For the text-containing cell, return its midpoint in (x, y) coordinate format. 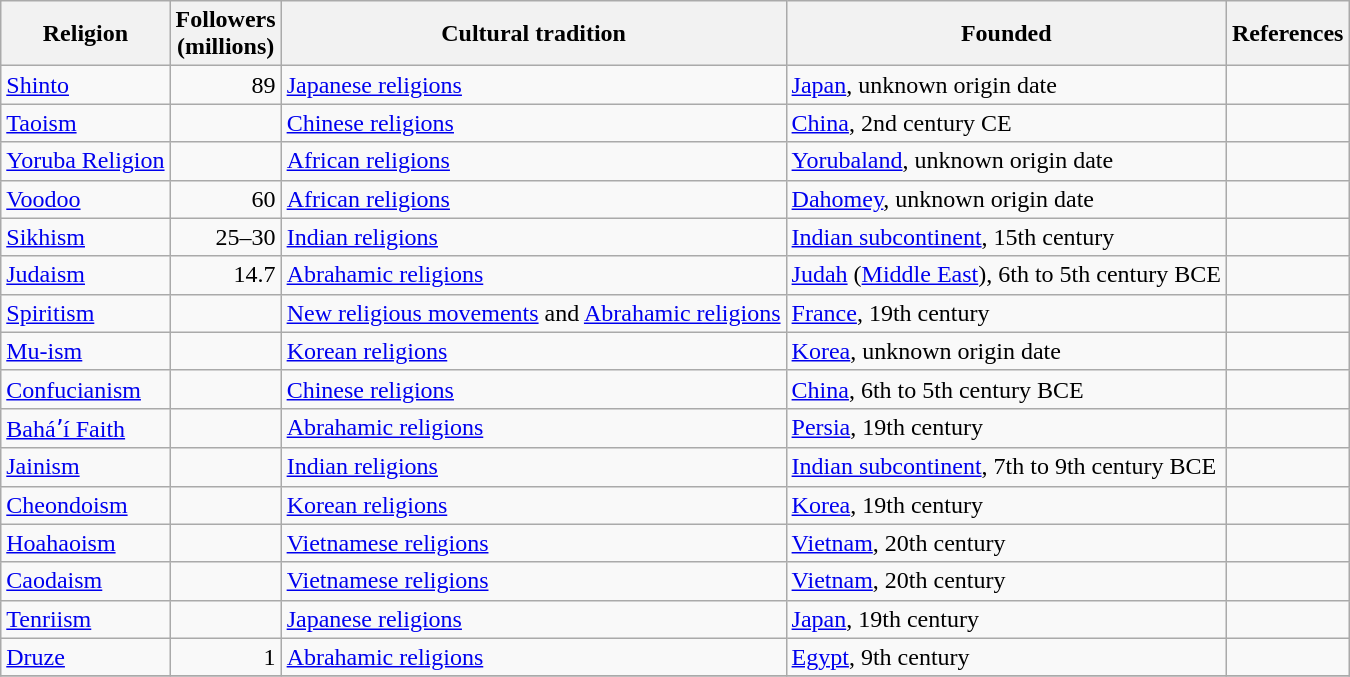
Caodaism (86, 581)
Judah (Middle East), 6th to 5th century BCE (1006, 275)
Founded (1006, 34)
Egypt, 9th century (1006, 657)
Cultural tradition (534, 34)
Followers (millions) (226, 34)
Japan, unknown origin date (1006, 85)
References (1288, 34)
New religious movements and Abrahamic religions (534, 313)
Hoahaoism (86, 543)
Taoism (86, 123)
Shinto (86, 85)
France, 19th century (1006, 313)
Indian subcontinent, 7th to 9th century BCE (1006, 467)
89 (226, 85)
25–30 (226, 237)
Druze (86, 657)
14.7 (226, 275)
China, 6th to 5th century BCE (1006, 389)
Voodoo (86, 199)
Judaism (86, 275)
Korea, unknown origin date (1006, 351)
Indian subcontinent, 15th century (1006, 237)
Spiritism (86, 313)
Persia, 19th century (1006, 428)
Jainism (86, 467)
Tenriism (86, 619)
Confucianism (86, 389)
Yoruba Religion (86, 161)
Korea, 19th century (1006, 505)
Mu-ism (86, 351)
60 (226, 199)
1 (226, 657)
China, 2nd century CE (1006, 123)
Dahomey, unknown origin date (1006, 199)
Baháʼí Faith (86, 428)
Yorubaland, unknown origin date (1006, 161)
Sikhism (86, 237)
Cheondoism (86, 505)
Religion (86, 34)
Japan, 19th century (1006, 619)
